Determine the [X, Y] coordinate at the center of the cell enclosing the given text.  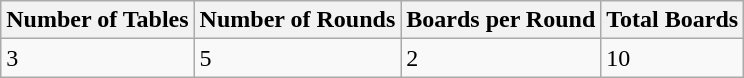
10 [672, 58]
5 [298, 58]
Number of Tables [98, 20]
Total Boards [672, 20]
Boards per Round [501, 20]
Number of Rounds [298, 20]
3 [98, 58]
2 [501, 58]
